Provide the [x, y] coordinate of the cell's center where the given text is located.  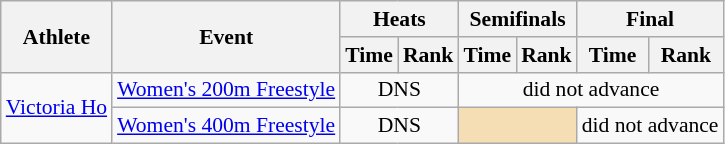
Event [226, 36]
Heats [399, 19]
Semifinals [517, 19]
Athlete [56, 36]
Women's 200m Freestyle [226, 90]
Final [650, 19]
Women's 400m Freestyle [226, 126]
Victoria Ho [56, 108]
